Output the (X, Y) coordinate of the center of the cell containing the given text.  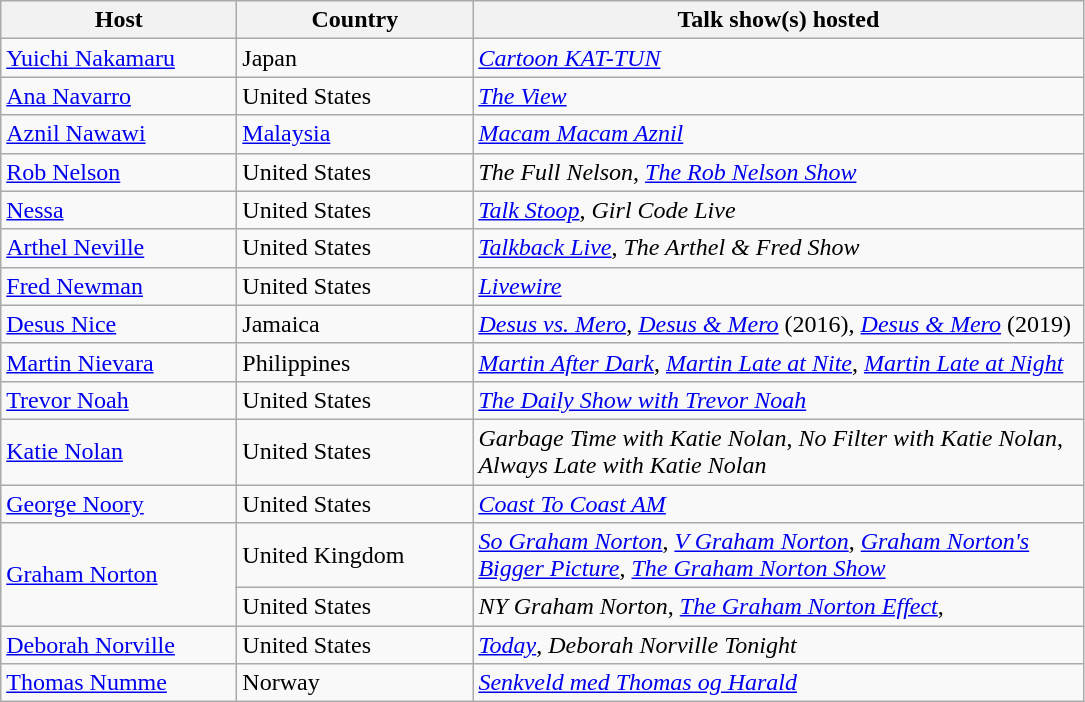
Talk show(s) hosted (778, 20)
The Full Nelson, The Rob Nelson Show (778, 172)
Macam Macam Aznil (778, 134)
Martin Nievara (119, 362)
NY Graham Norton, The Graham Norton Effect, (778, 607)
Martin After Dark, Martin Late at Nite, Martin Late at Night (778, 362)
Thomas Numme (119, 683)
Nessa (119, 210)
Talkback Live, The Arthel & Fred Show (778, 248)
Japan (355, 58)
Country (355, 20)
The View (778, 96)
Norway (355, 683)
Host (119, 20)
Philippines (355, 362)
Ana Navarro (119, 96)
Livewire (778, 286)
Arthel Neville (119, 248)
Jamaica (355, 324)
The Daily Show with Trevor Noah (778, 400)
Talk Stoop, Girl Code Live (778, 210)
Desus Nice (119, 324)
Cartoon KAT-TUN (778, 58)
So Graham Norton, V Graham Norton, Graham Norton's Bigger Picture, The Graham Norton Show (778, 556)
Malaysia (355, 134)
George Noory (119, 503)
Aznil Nawawi (119, 134)
Fred Newman (119, 286)
Deborah Norville (119, 645)
Katie Nolan (119, 452)
Senkveld med Thomas og Harald (778, 683)
Yuichi Nakamaru (119, 58)
Desus vs. Mero, Desus & Mero (2016), Desus & Mero (2019) (778, 324)
Graham Norton (119, 574)
Coast To Coast AM (778, 503)
Today, Deborah Norville Tonight (778, 645)
United Kingdom (355, 556)
Trevor Noah (119, 400)
Rob Nelson (119, 172)
Garbage Time with Katie Nolan, No Filter with Katie Nolan, Always Late with Katie Nolan (778, 452)
